Extract the (X, Y) coordinate from the center of the cell holding the provided text.  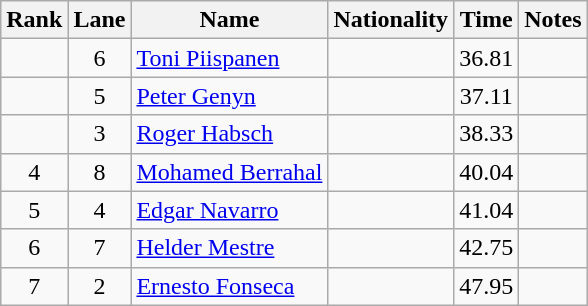
47.95 (486, 286)
Mohamed Berrahal (230, 172)
Nationality (391, 20)
Time (486, 20)
Toni Piispanen (230, 58)
Peter Genyn (230, 96)
3 (100, 134)
Rank (34, 20)
38.33 (486, 134)
Name (230, 20)
Notes (553, 20)
42.75 (486, 248)
Helder Mestre (230, 248)
Lane (100, 20)
37.11 (486, 96)
Ernesto Fonseca (230, 286)
2 (100, 286)
Edgar Navarro (230, 210)
8 (100, 172)
41.04 (486, 210)
40.04 (486, 172)
Roger Habsch (230, 134)
36.81 (486, 58)
